Locate the cell with the specified text and output its (X, Y) center coordinate. 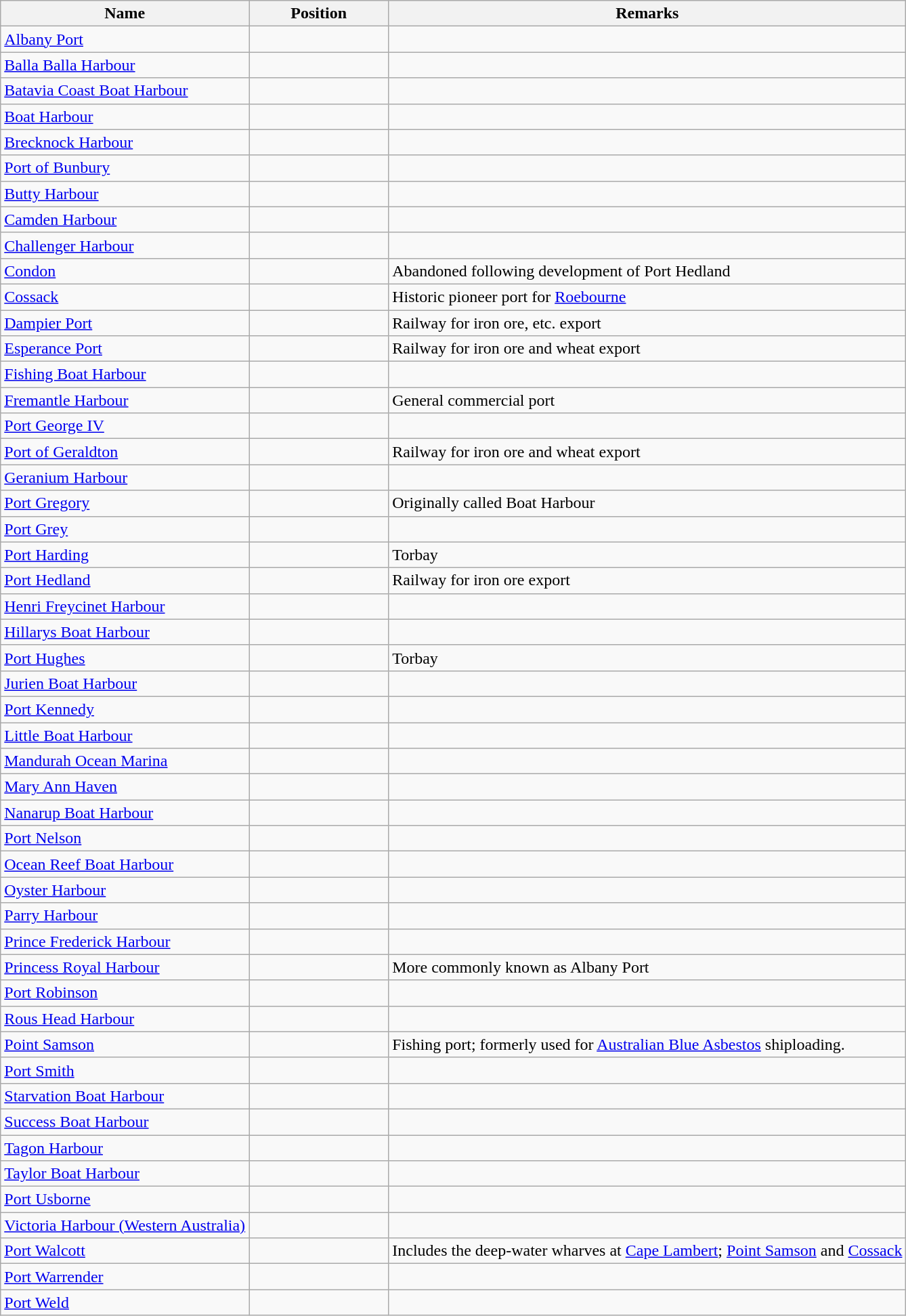
Starvation Boat Harbour (125, 1096)
Oyster Harbour (125, 890)
Rous Head Harbour (125, 1019)
Fishing Boat Harbour (125, 375)
Includes the deep-water wharves at Cape Lambert; Point Samson and Cossack (647, 1251)
Port of Bunbury (125, 168)
Cossack (125, 297)
Brecknock Harbour (125, 142)
Originally called Boat Harbour (647, 503)
Port Harding (125, 555)
Challenger Harbour (125, 245)
Port Grey (125, 529)
Port Kennedy (125, 709)
Dampier Port (125, 323)
Fishing port; formerly used for Australian Blue Asbestos shiploading. (647, 1044)
Henri Freycinet Harbour (125, 606)
Port Gregory (125, 503)
Little Boat Harbour (125, 735)
Railway for iron ore export (647, 580)
Position (319, 14)
Balla Balla Harbour (125, 65)
Condon (125, 271)
Victoria Harbour (Western Australia) (125, 1225)
Point Samson (125, 1044)
Boat Harbour (125, 116)
Tagon Harbour (125, 1148)
Port Robinson (125, 993)
Batavia Coast Boat Harbour (125, 91)
Nanarup Boat Harbour (125, 813)
Abandoned following development of Port Hedland (647, 271)
Port Weld (125, 1302)
Historic pioneer port for Roebourne (647, 297)
Butty Harbour (125, 194)
General commercial port (647, 400)
Albany Port (125, 39)
Port of Geraldton (125, 452)
Fremantle Harbour (125, 400)
Taylor Boat Harbour (125, 1174)
Parry Harbour (125, 916)
Port Nelson (125, 839)
Mary Ann Haven (125, 787)
Mandurah Ocean Marina (125, 761)
Port Usborne (125, 1200)
Jurien Boat Harbour (125, 683)
Camden Harbour (125, 219)
Railway for iron ore, etc. export (647, 323)
Geranium Harbour (125, 477)
Remarks (647, 14)
Port Hughes (125, 658)
Prince Frederick Harbour (125, 941)
Port Walcott (125, 1251)
Port Warrender (125, 1277)
Ocean Reef Boat Harbour (125, 864)
Princess Royal Harbour (125, 967)
Esperance Port (125, 349)
Name (125, 14)
Hillarys Boat Harbour (125, 632)
Port Hedland (125, 580)
Success Boat Harbour (125, 1122)
Port Smith (125, 1070)
More commonly known as Albany Port (647, 967)
Port George IV (125, 426)
